Find where the given text appears and provide that cell's center as (x, y) coordinate. 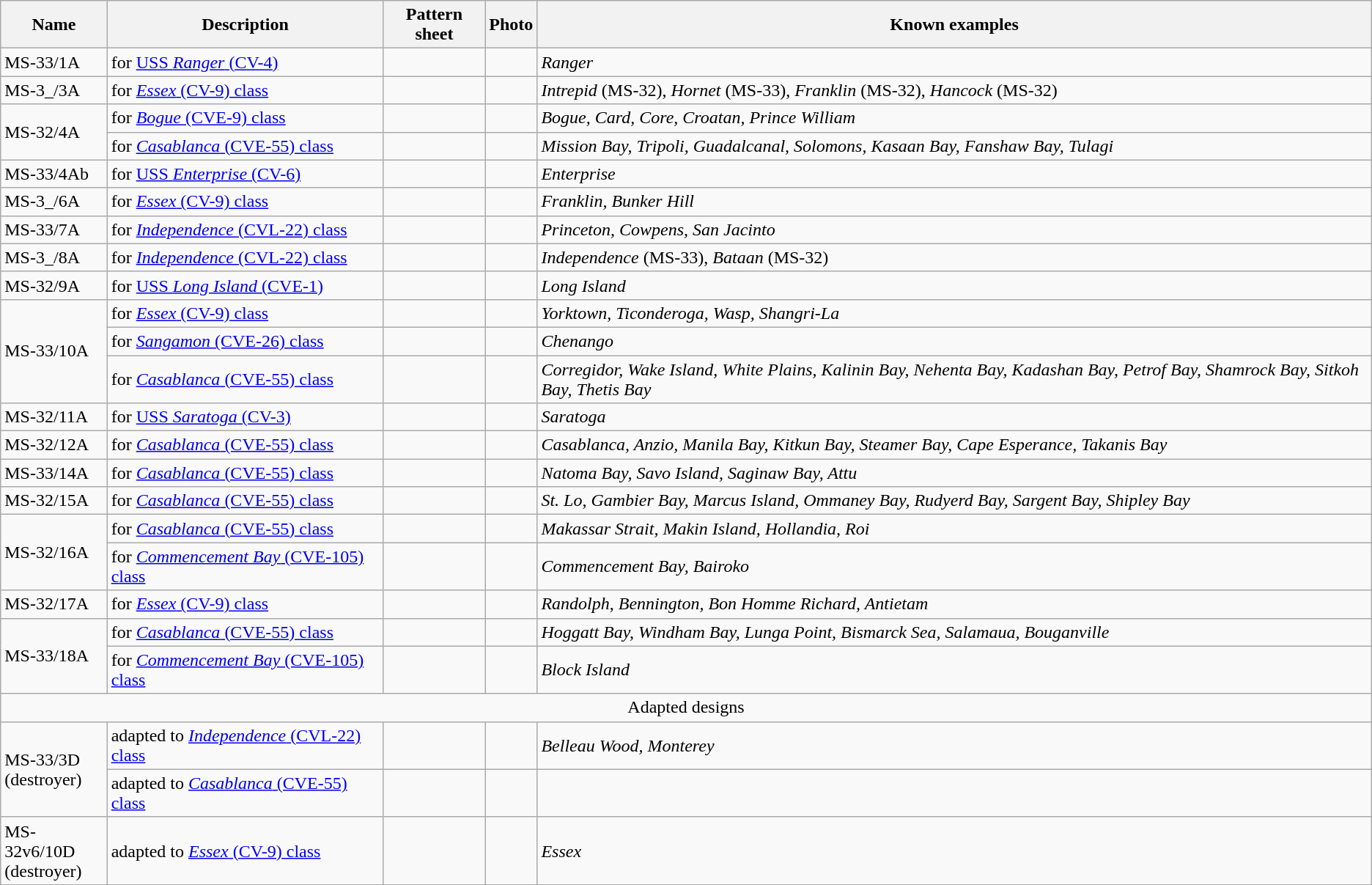
MS-32/4A (54, 132)
adapted to Casablanca (CVE-55) class (245, 793)
Essex (954, 851)
Casablanca, Anzio, Manila Bay, Kitkun Bay, Steamer Bay, Cape Esperance, Takanis Bay (954, 445)
MS-3_/3A (54, 90)
MS-32v6/10D(destroyer) (54, 851)
Makassar Strait, Makin Island, Hollandia, Roi (954, 529)
Block Island (954, 670)
MS-32/11A (54, 417)
MS-3_/8A (54, 257)
Belleau Wood, Monterey (954, 745)
St. Lo, Gambier Bay, Marcus Island, Ommaney Bay, Rudyerd Bay, Sargent Bay, Shipley Bay (954, 501)
Bogue, Card, Core, Croatan, Prince William (954, 118)
MS-33/4Ab (54, 174)
MS-33/14A (54, 473)
MS-32/12A (54, 445)
for USS Ranger (CV-4) (245, 62)
Adapted designs (686, 708)
adapted to Independence (CVL-22) class (245, 745)
Name (54, 25)
MS-33/18A (54, 656)
Description (245, 25)
Randolph, Bennington, Bon Homme Richard, Antietam (954, 604)
Long Island (954, 285)
MS-33/7A (54, 229)
MS-32/9A (54, 285)
for Bogue (CVE-9) class (245, 118)
MS-3_/6A (54, 202)
Natoma Bay, Savo Island, Saginaw Bay, Attu (954, 473)
Independence (MS-33), Bataan (MS-32) (954, 257)
MS-33/1A (54, 62)
MS-32/17A (54, 604)
for USS Saratoga (CV-3) (245, 417)
MS-33/3D(destroyer) (54, 769)
MS-33/10A (54, 350)
for Sangamon (CVE-26) class (245, 341)
Saratoga (954, 417)
Enterprise (954, 174)
Known examples (954, 25)
Photo (512, 25)
Franklin, Bunker Hill (954, 202)
adapted to Essex (CV-9) class (245, 851)
Mission Bay, Tripoli, Guadalcanal, Solomons, Kasaan Bay, Fanshaw Bay, Tulagi (954, 146)
Chenango (954, 341)
Commencement Bay, Bairoko (954, 566)
Intrepid (MS-32), Hornet (MS-33), Franklin (MS-32), Hancock (MS-32) (954, 90)
for USS Long Island (CVE-1) (245, 285)
MS-32/15A (54, 501)
Hoggatt Bay, Windham Bay, Lunga Point, Bismarck Sea, Salamaua, Bouganville (954, 632)
for USS Enterprise (CV-6) (245, 174)
Corregidor, Wake Island, White Plains, Kalinin Bay, Nehenta Bay, Kadashan Bay, Petrof Bay, Shamrock Bay, Sitkoh Bay, Thetis Bay (954, 378)
Princeton, Cowpens, San Jacinto (954, 229)
Yorktown, Ticonderoga, Wasp, Shangri-La (954, 313)
Ranger (954, 62)
Pattern sheet (434, 25)
MS-32/16A (54, 553)
